Determine the [X, Y] coordinate at the center of the cell enclosing the given text.  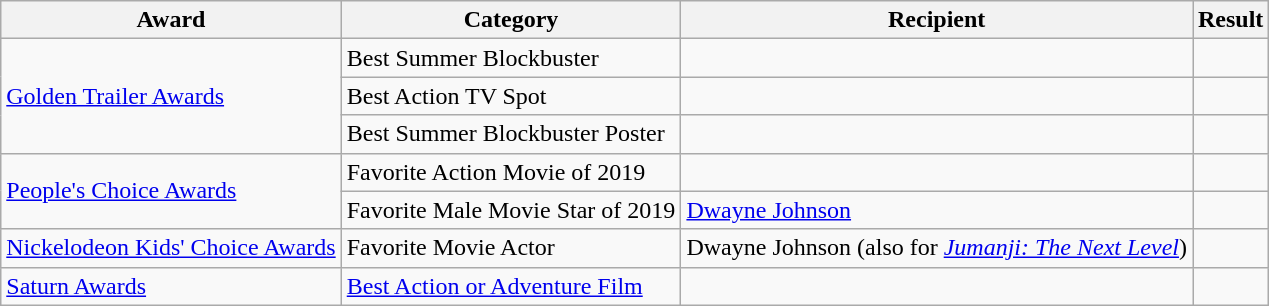
Best Action or Adventure Film [511, 286]
Favorite Movie Actor [511, 248]
People's Choice Awards [171, 191]
Saturn Awards [171, 286]
Category [511, 20]
Golden Trailer Awards [171, 96]
Recipient [937, 20]
Nickelodeon Kids' Choice Awards [171, 248]
Result [1230, 20]
Best Summer Blockbuster [511, 58]
Favorite Action Movie of 2019 [511, 172]
Dwayne Johnson (also for Jumanji: The Next Level) [937, 248]
Best Summer Blockbuster Poster [511, 134]
Dwayne Johnson [937, 210]
Favorite Male Movie Star of 2019 [511, 210]
Best Action TV Spot [511, 96]
Award [171, 20]
